Determine the [x, y] coordinate at the center of the cell enclosing the given text.  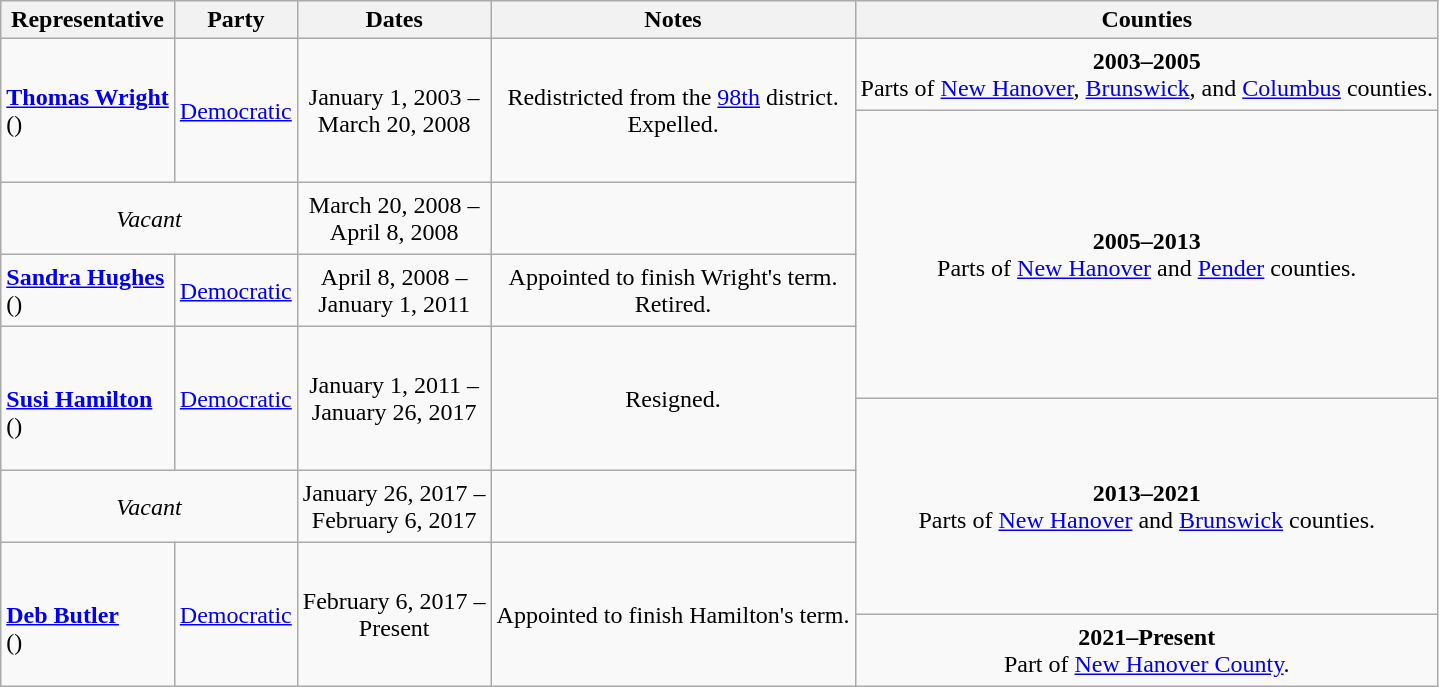
March 20, 2008 – April 8, 2008 [394, 219]
Susi Hamilton() [88, 399]
Notes [673, 20]
Redistricted from the 98th district. Expelled. [673, 111]
January 26, 2017 – February 6, 2017 [394, 507]
Party [236, 20]
April 8, 2008 – January 1, 2011 [394, 291]
Counties [1146, 20]
Thomas Wright() [88, 111]
February 6, 2017 – Present [394, 615]
January 1, 2003 – March 20, 2008 [394, 111]
2003–2005 Parts of New Hanover, Brunswick, and Columbus counties. [1146, 75]
Sandra Hughes() [88, 291]
Dates [394, 20]
2013–2021 Parts of New Hanover and Brunswick counties. [1146, 507]
2021–Present Part of New Hanover County. [1146, 651]
2005–2013 Parts of New Hanover and Pender counties. [1146, 255]
January 1, 2011 – January 26, 2017 [394, 399]
Appointed to finish Hamilton's term. [673, 615]
Deb Butler() [88, 615]
Resigned. [673, 399]
Representative [88, 20]
Appointed to finish Wright's term. Retired. [673, 291]
